Identify which cell holds the provided text, then report its (x, y) central coordinate. 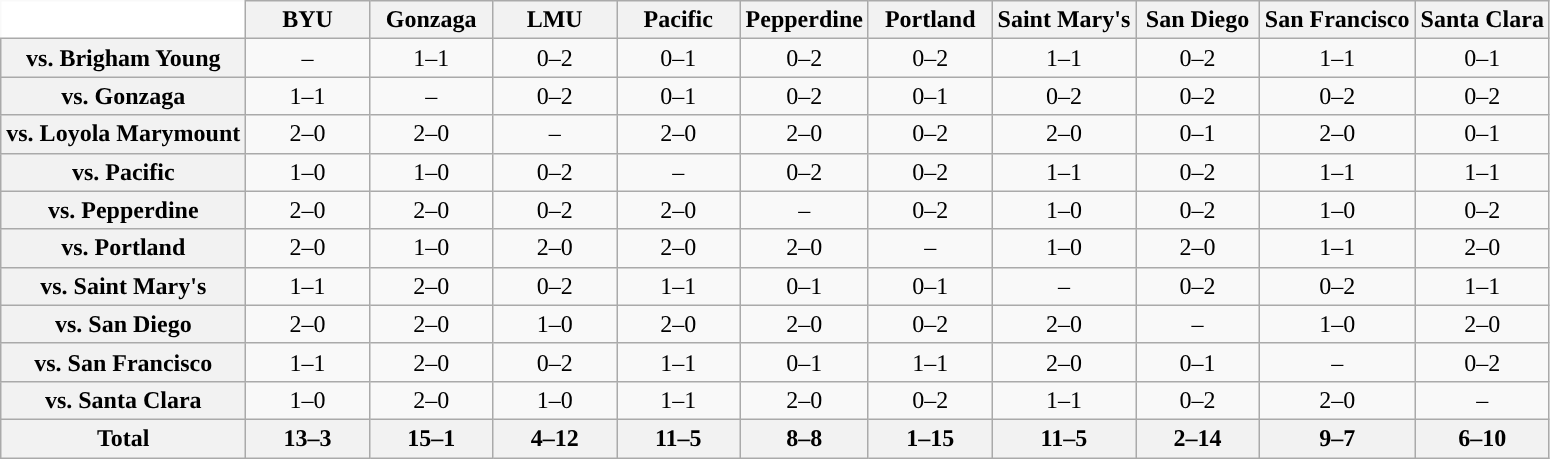
vs. Portland (124, 248)
vs. Saint Mary's (124, 286)
vs. San Diego (124, 324)
1–15 (930, 438)
13–3 (308, 438)
4–12 (555, 438)
Santa Clara (1482, 20)
vs. Pepperdine (124, 210)
2–14 (1198, 438)
6–10 (1482, 438)
LMU (555, 20)
Gonzaga (431, 20)
Pacific (678, 20)
8–8 (804, 438)
vs. Brigham Young (124, 58)
San Francisco (1337, 20)
vs. Loyola Marymount (124, 134)
Portland (930, 20)
Saint Mary's (1064, 20)
vs. Gonzaga (124, 96)
vs. Santa Clara (124, 400)
15–1 (431, 438)
Pepperdine (804, 20)
vs. San Francisco (124, 362)
9–7 (1337, 438)
BYU (308, 20)
vs. Pacific (124, 172)
San Diego (1198, 20)
Total (124, 438)
